Return [x, y] of the center of cell containing provided text 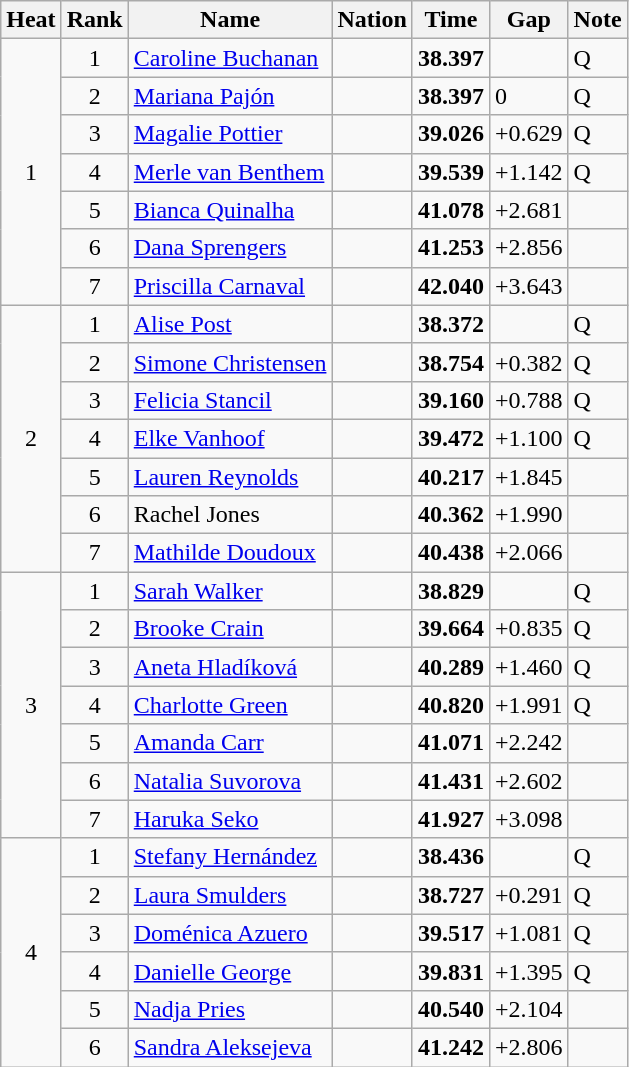
39.472 [450, 438]
41.078 [450, 210]
Name [230, 20]
+2.104 [528, 1009]
Bianca Quinalha [230, 210]
+0.835 [528, 629]
+1.395 [528, 971]
+3.098 [528, 819]
Felicia Stancil [230, 400]
+1.100 [528, 438]
41.071 [450, 743]
0 [528, 96]
39.160 [450, 400]
39.831 [450, 971]
Nadja Pries [230, 1009]
Magalie Pottier [230, 134]
Amanda Carr [230, 743]
+1.081 [528, 933]
+2.602 [528, 781]
Stefany Hernández [230, 857]
+0.629 [528, 134]
+1.142 [528, 172]
Lauren Reynolds [230, 477]
41.927 [450, 819]
Merle van Benthem [230, 172]
+0.382 [528, 362]
+2.856 [528, 248]
Dana Sprengers [230, 248]
41.253 [450, 248]
39.664 [450, 629]
+1.845 [528, 477]
Gap [528, 20]
Heat [31, 20]
38.829 [450, 591]
Note [598, 20]
Elke Vanhoof [230, 438]
Caroline Buchanan [230, 58]
+3.643 [528, 286]
+1.991 [528, 705]
Mariana Pajón [230, 96]
41.242 [450, 1047]
40.438 [450, 553]
38.436 [450, 857]
+2.806 [528, 1047]
+1.460 [528, 667]
39.026 [450, 134]
Time [450, 20]
Sarah Walker [230, 591]
Haruka Seko [230, 819]
+0.788 [528, 400]
39.517 [450, 933]
Danielle George [230, 971]
Rachel Jones [230, 515]
+2.681 [528, 210]
38.754 [450, 362]
+0.291 [528, 895]
40.820 [450, 705]
Doménica Azuero [230, 933]
+2.066 [528, 553]
Priscilla Carnaval [230, 286]
Simone Christensen [230, 362]
40.362 [450, 515]
42.040 [450, 286]
41.431 [450, 781]
Natalia Suvorova [230, 781]
40.289 [450, 667]
+2.242 [528, 743]
+1.990 [528, 515]
Alise Post [230, 324]
38.727 [450, 895]
38.372 [450, 324]
39.539 [450, 172]
40.540 [450, 1009]
40.217 [450, 477]
Brooke Crain [230, 629]
Nation [372, 20]
Aneta Hladíková [230, 667]
Mathilde Doudoux [230, 553]
Rank [94, 20]
Laura Smulders [230, 895]
Sandra Aleksejeva [230, 1047]
Charlotte Green [230, 705]
